For the text-containing cell, return its midpoint in (x, y) coordinate format. 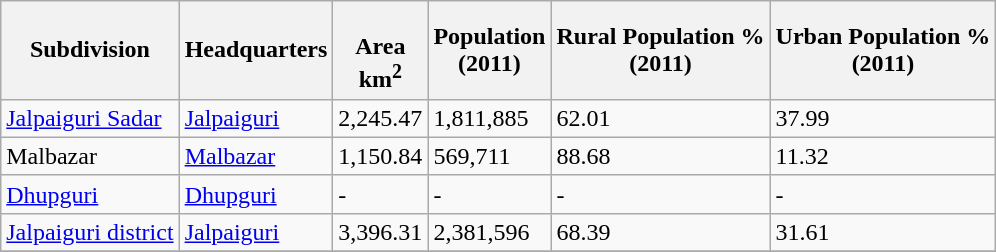
Rural Population %(2011) (660, 50)
Headquarters (256, 50)
1,811,885 (490, 118)
62.01 (660, 118)
Urban Population % (2011) (883, 50)
Jalpaiguri district (90, 232)
2,245.47 (380, 118)
Subdivision (90, 50)
68.39 (660, 232)
31.61 (883, 232)
Population(2011) (490, 50)
3,396.31 (380, 232)
569,711 (490, 156)
2,381,596 (490, 232)
37.99 (883, 118)
Areakm2 (380, 50)
1,150.84 (380, 156)
11.32 (883, 156)
Jalpaiguri Sadar (90, 118)
88.68 (660, 156)
